Provide the [X, Y] coordinate of the cell's center where the given text is located.  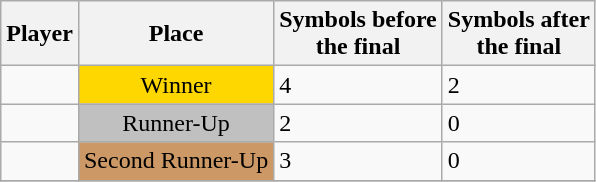
Second Runner-Up [176, 161]
Winner [176, 85]
Runner-Up [176, 123]
3 [358, 161]
Symbols before the final [358, 34]
Symbols after the final [518, 34]
4 [358, 85]
Player [40, 34]
Place [176, 34]
